For the text-containing cell, return its midpoint in [X, Y] coordinate format. 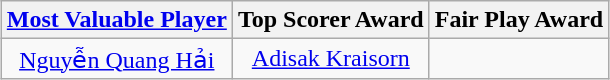
Most Valuable Player [116, 20]
Fair Play Award [519, 20]
Nguyễn Quang Hải [116, 59]
Top Scorer Award [330, 20]
Adisak Kraisorn [330, 59]
